Extract the [X, Y] coordinate from the center of the cell holding the provided text.  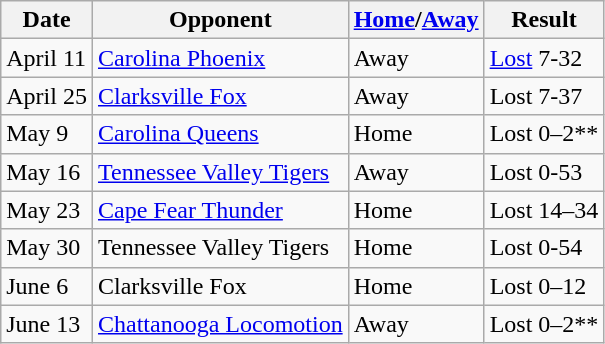
Result [544, 20]
April 25 [47, 96]
Lost 7-32 [544, 58]
April 11 [47, 58]
Cape Fear Thunder [220, 210]
Lost 7-37 [544, 96]
Lost 0–12 [544, 286]
May 9 [47, 134]
June 13 [47, 324]
Lost 14–34 [544, 210]
Carolina Queens [220, 134]
Carolina Phoenix [220, 58]
Home/Away [416, 20]
June 6 [47, 286]
Opponent [220, 20]
May 16 [47, 172]
May 30 [47, 248]
Chattanooga Locomotion [220, 324]
Date [47, 20]
May 23 [47, 210]
Lost 0-53 [544, 172]
Lost 0-54 [544, 248]
